Output the (X, Y) coordinate of the center of the cell containing the given text.  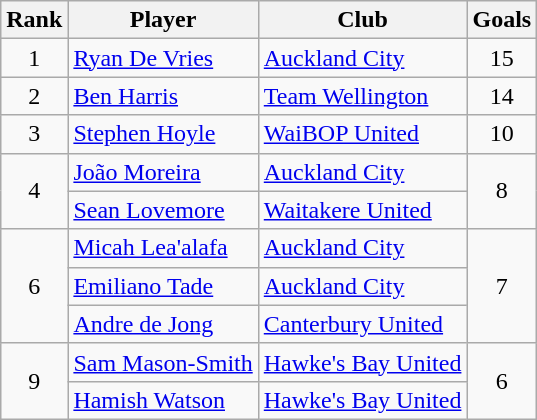
Stephen Hoyle (163, 134)
Micah Lea'alafa (163, 248)
João Moreira (163, 172)
Player (163, 20)
15 (502, 58)
7 (502, 286)
Waitakere United (362, 210)
9 (34, 381)
Ben Harris (163, 96)
3 (34, 134)
Team Wellington (362, 96)
Ryan De Vries (163, 58)
Canterbury United (362, 324)
1 (34, 58)
14 (502, 96)
Club (362, 20)
Rank (34, 20)
Sam Mason-Smith (163, 362)
Sean Lovemore (163, 210)
4 (34, 191)
2 (34, 96)
Goals (502, 20)
Andre de Jong (163, 324)
8 (502, 191)
Hamish Watson (163, 400)
Emiliano Tade (163, 286)
WaiBOP United (362, 134)
10 (502, 134)
